Return the (X, Y) coordinate for the center point of the cell that contains the specified text.  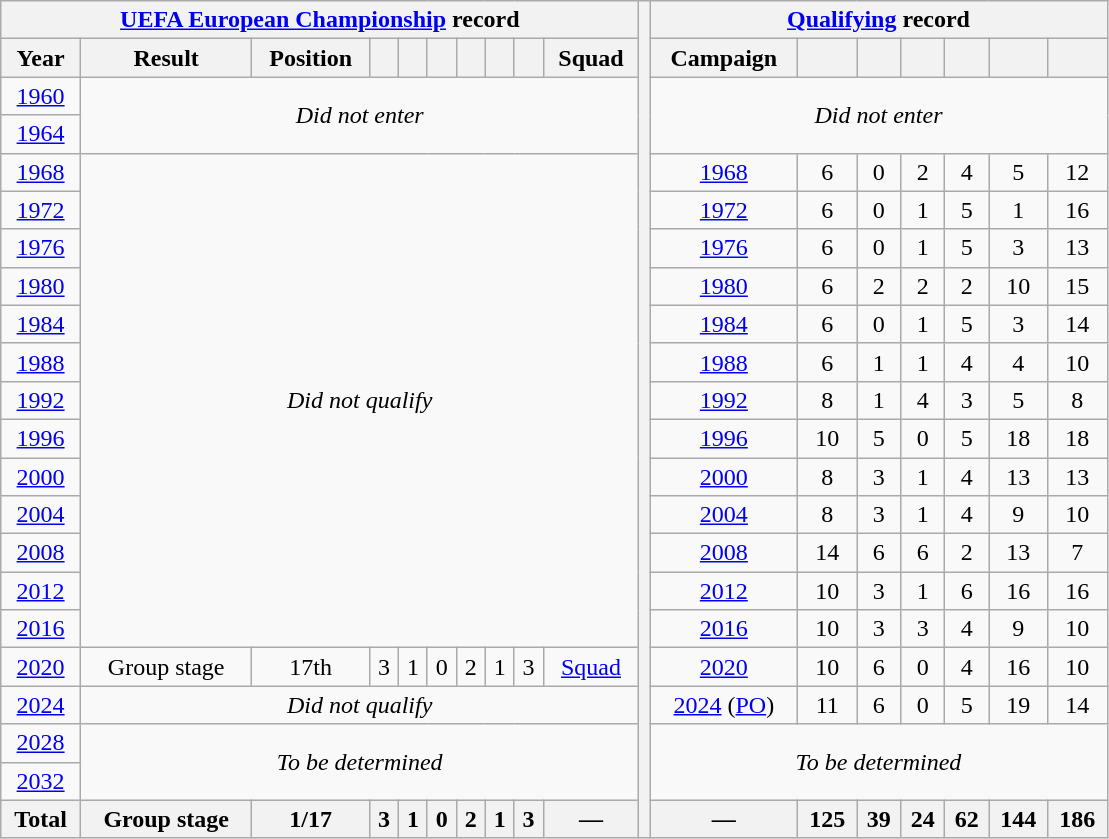
12 (1078, 172)
7 (1078, 553)
39 (879, 819)
1960 (41, 96)
125 (828, 819)
144 (1018, 819)
UEFA European Championship record (320, 20)
2024 (41, 705)
Year (41, 58)
Total (41, 819)
1964 (41, 134)
Result (166, 58)
Position (311, 58)
Qualifying record (878, 20)
2028 (41, 743)
2032 (41, 781)
1/17 (311, 819)
15 (1078, 286)
17th (311, 667)
186 (1078, 819)
62 (967, 819)
11 (828, 705)
Campaign (724, 58)
2024 (PO) (724, 705)
24 (923, 819)
19 (1018, 705)
